From the cell containing the given text, extract its center point as [X, Y] coordinate. 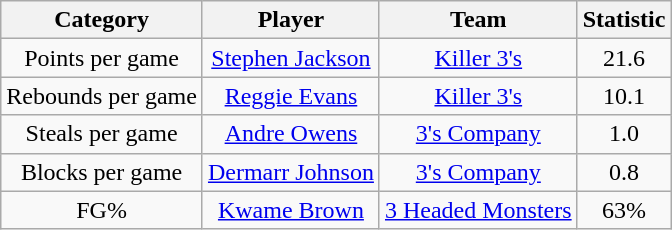
Stephen Jackson [290, 58]
Reggie Evans [290, 96]
10.1 [624, 96]
1.0 [624, 134]
21.6 [624, 58]
Steals per game [102, 134]
Team [478, 20]
Blocks per game [102, 172]
Kwame Brown [290, 210]
63% [624, 210]
Dermarr Johnson [290, 172]
Player [290, 20]
FG% [102, 210]
Points per game [102, 58]
0.8 [624, 172]
Andre Owens [290, 134]
Category [102, 20]
Statistic [624, 20]
3 Headed Monsters [478, 210]
Rebounds per game [102, 96]
